Locate the cell with the specified text and output its (x, y) center coordinate. 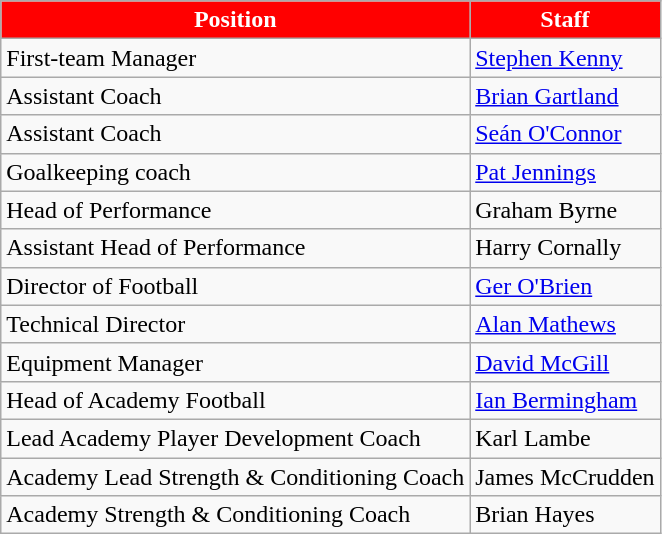
Lead Academy Player Development Coach (236, 438)
Alan Mathews (565, 324)
Head of Performance (236, 210)
Stephen Kenny (565, 58)
Assistant Head of Performance (236, 248)
Ger O'Brien (565, 286)
James McCrudden (565, 477)
Position (236, 20)
Seán O'Connor (565, 134)
Academy Strength & Conditioning Coach (236, 515)
Brian Hayes (565, 515)
Pat Jennings (565, 172)
Goalkeeping coach (236, 172)
Head of Academy Football (236, 400)
Equipment Manager (236, 362)
Ian Bermingham (565, 400)
David McGill (565, 362)
Academy Lead Strength & Conditioning Coach (236, 477)
Graham Byrne (565, 210)
First-team Manager (236, 58)
Harry Cornally (565, 248)
Staff (565, 20)
Brian Gartland (565, 96)
Karl Lambe (565, 438)
Technical Director (236, 324)
Director of Football (236, 286)
